Extract the [X, Y] coordinate from the center of the cell holding the provided text.  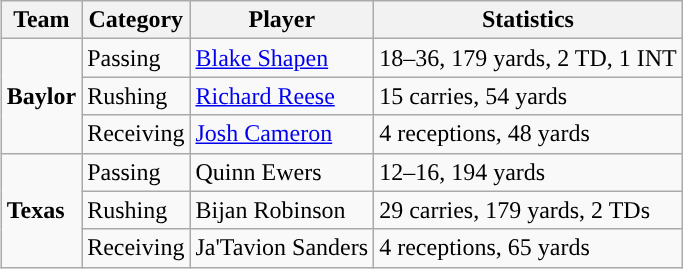
Team [41, 20]
12–16, 194 yards [528, 172]
Bijan Robinson [282, 210]
Baylor [41, 96]
Quinn Ewers [282, 172]
Josh Cameron [282, 134]
Texas [41, 210]
Statistics [528, 20]
Blake Shapen [282, 58]
4 receptions, 65 yards [528, 248]
Richard Reese [282, 96]
Player [282, 20]
15 carries, 54 yards [528, 96]
29 carries, 179 yards, 2 TDs [528, 210]
18–36, 179 yards, 2 TD, 1 INT [528, 58]
Category [136, 20]
4 receptions, 48 yards [528, 134]
Ja'Tavion Sanders [282, 248]
